Output the [X, Y] coordinate of the center of the cell containing the given text.  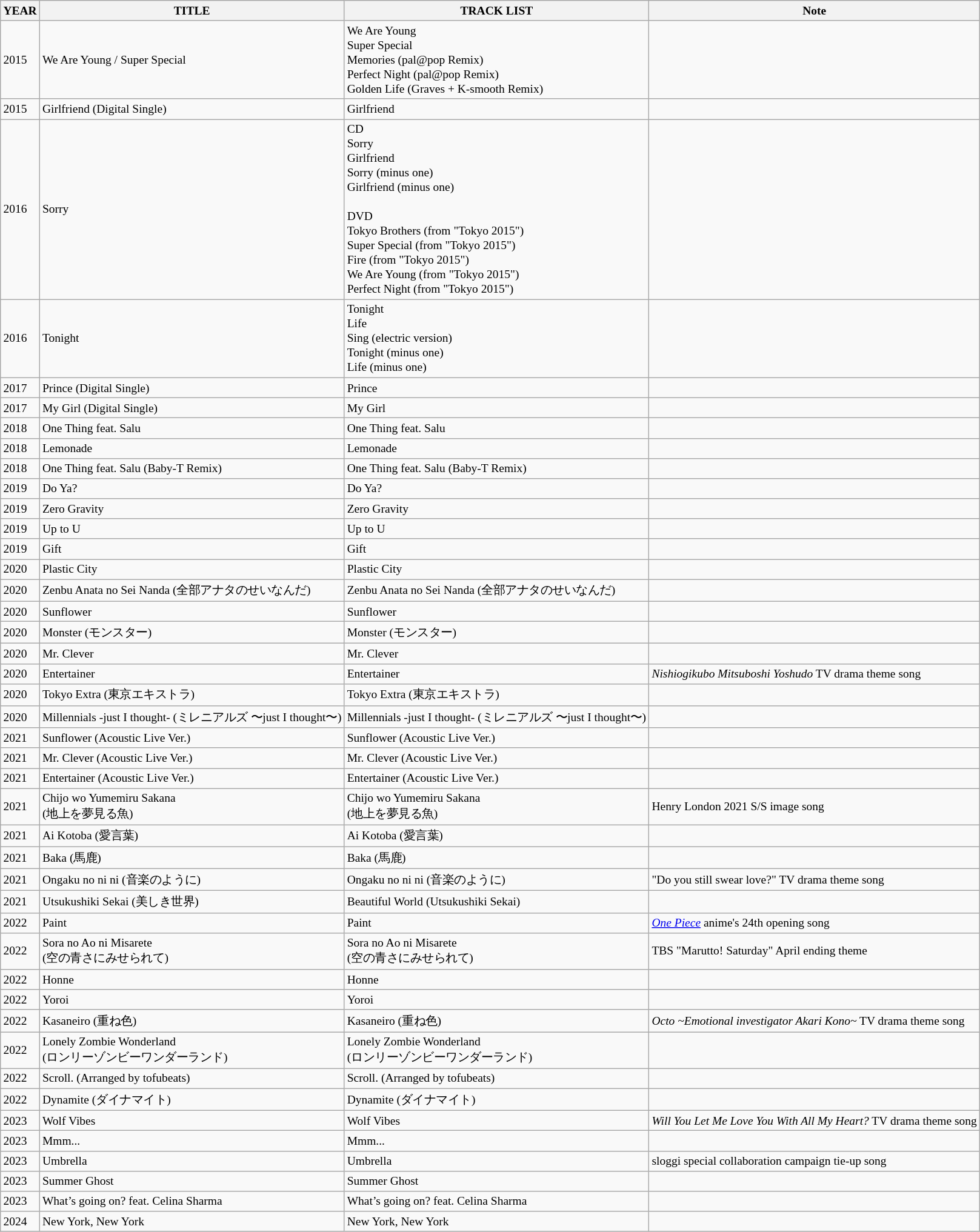
Octo ~Emotional investigator Akari Kono~ TV drama theme song [815, 1021]
Will You Let Me Love You With All My Heart? TV drama theme song [815, 1120]
TRACK LIST [497, 11]
My Girl [497, 407]
My Girl (Digital Single) [192, 407]
TITLE [192, 11]
"Do you still swear love?" TV drama theme song [815, 880]
Girlfriend [497, 109]
Nishiogikubo Mitsuboshi Yoshudo TV drama theme song [815, 674]
TBS "Marutto! Saturday" April ending theme [815, 951]
Note [815, 11]
Beautiful World (Utsukushiki Sekai) [497, 902]
Utsukushiki Sekai (美しき世界) [192, 902]
YEAR [21, 11]
Tonight [192, 338]
We Are YoungSuper SpecialMemories (pal@pop Remix)Perfect Night (pal@pop Remix)Golden Life (Graves + K-smooth Remix) [497, 59]
Sorry [192, 210]
Girlfriend (Digital Single) [192, 109]
sloggi special collaboration campaign tie-up song [815, 1161]
Prince (Digital Single) [192, 388]
One Piece anime's 24th opening song [815, 922]
TonightLifeSing (electric version)Tonight (minus one)Life (minus one) [497, 338]
2024 [21, 1222]
Henry London 2021 S/S image song [815, 807]
We Are Young / Super Special [192, 59]
Prince [497, 388]
